Detect which cell encompasses the target text, then output its (X, Y) center coordinate. 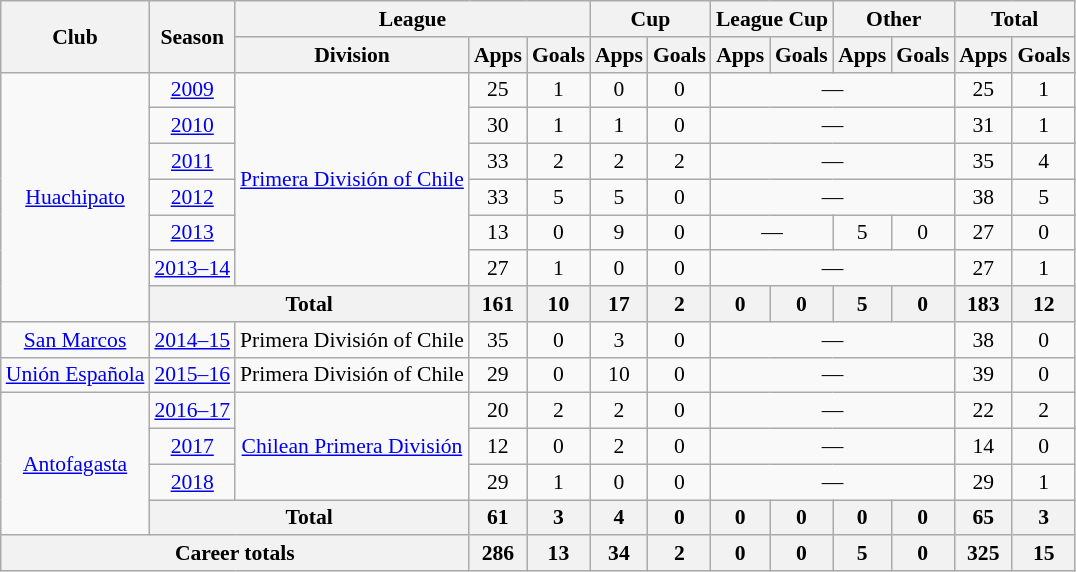
Huachipato (76, 196)
Chilean Primera División (352, 446)
30 (498, 126)
2017 (192, 447)
183 (983, 304)
San Marcos (76, 340)
17 (619, 304)
14 (983, 447)
Unión Española (76, 375)
2013 (192, 233)
9 (619, 233)
286 (498, 554)
2014–15 (192, 340)
161 (498, 304)
2013–14 (192, 269)
Career totals (235, 554)
Antofagasta (76, 464)
22 (983, 411)
2009 (192, 90)
League Cup (772, 19)
15 (1044, 554)
Division (352, 55)
65 (983, 518)
League (412, 19)
Cup (650, 19)
Club (76, 36)
2015–16 (192, 375)
325 (983, 554)
Season (192, 36)
Other (894, 19)
31 (983, 126)
20 (498, 411)
2016–17 (192, 411)
39 (983, 375)
61 (498, 518)
2010 (192, 126)
2018 (192, 482)
34 (619, 554)
2012 (192, 197)
2011 (192, 162)
